Return the [x, y] coordinate for the center point of the cell that contains the specified text.  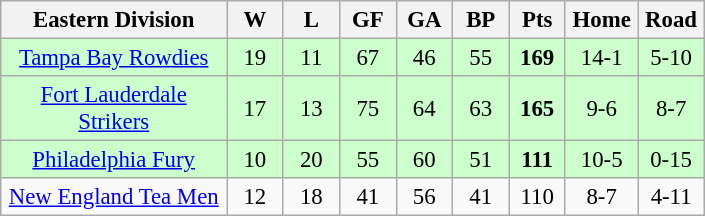
63 [480, 108]
110 [537, 197]
67 [368, 58]
20 [311, 160]
11 [311, 58]
75 [368, 108]
Philadelphia Fury [114, 160]
Eastern Division [114, 20]
17 [255, 108]
51 [480, 160]
Pts [537, 20]
18 [311, 197]
New England Tea Men [114, 197]
Home [602, 20]
46 [424, 58]
56 [424, 197]
10-5 [602, 160]
GA [424, 20]
12 [255, 197]
GF [368, 20]
9-6 [602, 108]
111 [537, 160]
165 [537, 108]
BP [480, 20]
4-11 [671, 197]
13 [311, 108]
169 [537, 58]
19 [255, 58]
L [311, 20]
60 [424, 160]
W [255, 20]
0-15 [671, 160]
Tampa Bay Rowdies [114, 58]
5-10 [671, 58]
Fort Lauderdale Strikers [114, 108]
64 [424, 108]
Road [671, 20]
10 [255, 160]
14-1 [602, 58]
